Identify which cell holds the provided text, then report its (x, y) central coordinate. 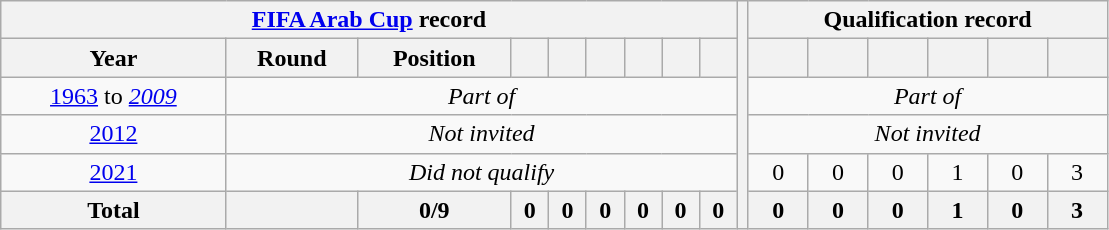
Year (114, 58)
Position (434, 58)
FIFA Arab Cup record (369, 20)
1963 to 2009 (114, 96)
Did not qualify (482, 172)
Qualification record (928, 20)
Total (114, 210)
2012 (114, 134)
2021 (114, 172)
Round (292, 58)
0/9 (434, 210)
